Identify which cell holds the provided text, then report its (x, y) central coordinate. 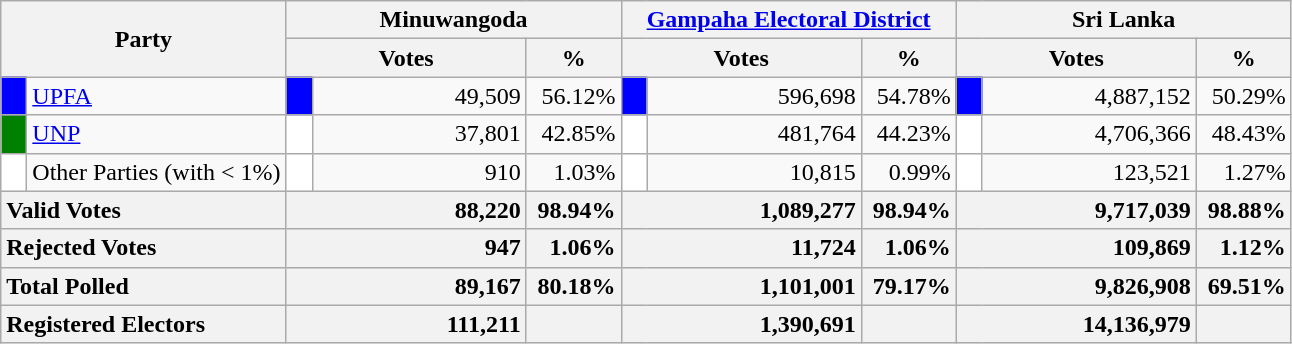
123,521 (1089, 172)
98.88% (1244, 210)
44.23% (908, 134)
79.17% (908, 286)
48.43% (1244, 134)
49,509 (419, 96)
14,136,979 (1076, 324)
9,826,908 (1076, 286)
109,869 (1076, 248)
9,717,039 (1076, 210)
88,220 (406, 210)
947 (406, 248)
910 (419, 172)
Rejected Votes (144, 248)
481,764 (754, 134)
Total Polled (144, 286)
80.18% (574, 286)
10,815 (754, 172)
Valid Votes (144, 210)
Party (144, 39)
Other Parties (with < 1%) (156, 172)
11,724 (741, 248)
111,211 (406, 324)
1,390,691 (741, 324)
54.78% (908, 96)
UPFA (156, 96)
42.85% (574, 134)
4,706,366 (1089, 134)
Sri Lanka (1124, 20)
89,167 (406, 286)
50.29% (1244, 96)
1,101,001 (741, 286)
56.12% (574, 96)
Registered Electors (144, 324)
0.99% (908, 172)
4,887,152 (1089, 96)
Gampaha Electoral District (788, 20)
37,801 (419, 134)
596,698 (754, 96)
1.27% (1244, 172)
1.12% (1244, 248)
1.03% (574, 172)
1,089,277 (741, 210)
69.51% (1244, 286)
UNP (156, 134)
Minuwangoda (454, 20)
